Find where the given text appears and provide that cell's center as (x, y) coordinate. 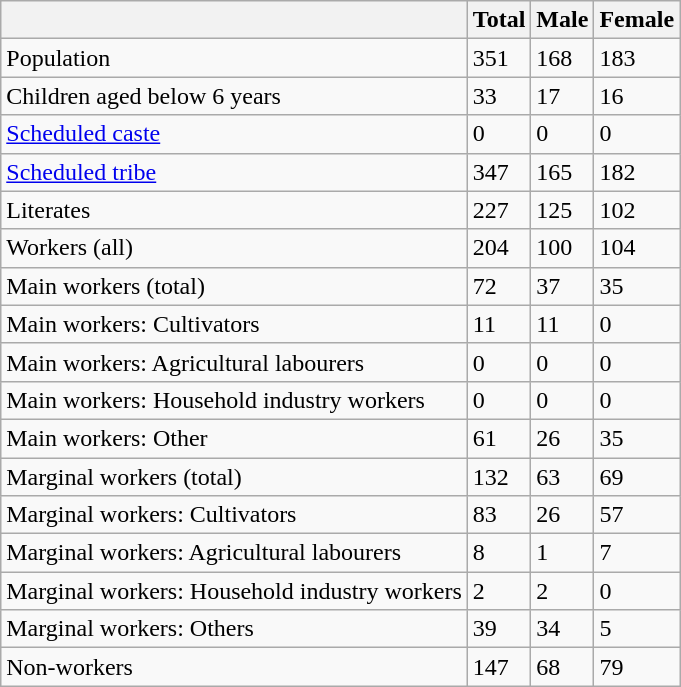
Marginal workers: Others (234, 629)
227 (499, 210)
Marginal workers (total) (234, 477)
7 (637, 553)
183 (637, 58)
102 (637, 210)
16 (637, 96)
57 (637, 515)
Children aged below 6 years (234, 96)
Population (234, 58)
Marginal workers: Cultivators (234, 515)
61 (499, 438)
Main workers: Cultivators (234, 324)
39 (499, 629)
8 (499, 553)
100 (562, 248)
165 (562, 172)
Total (499, 20)
147 (499, 667)
17 (562, 96)
5 (637, 629)
Main workers: Other (234, 438)
Main workers (total) (234, 286)
83 (499, 515)
63 (562, 477)
104 (637, 248)
Marginal workers: Household industry workers (234, 591)
347 (499, 172)
Male (562, 20)
Marginal workers: Agricultural labourers (234, 553)
168 (562, 58)
1 (562, 553)
204 (499, 248)
Main workers: Household industry workers (234, 400)
Main workers: Agricultural labourers (234, 362)
Non-workers (234, 667)
125 (562, 210)
33 (499, 96)
34 (562, 629)
68 (562, 667)
Female (637, 20)
37 (562, 286)
182 (637, 172)
Scheduled tribe (234, 172)
Workers (all) (234, 248)
Literates (234, 210)
351 (499, 58)
Scheduled caste (234, 134)
69 (637, 477)
72 (499, 286)
79 (637, 667)
132 (499, 477)
